Pinpoint the cell where the given text exists, returning its [X, Y] midpoint coordinate. 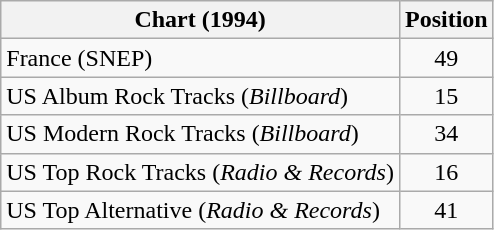
France (SNEP) [200, 58]
16 [446, 172]
US Album Rock Tracks (Billboard) [200, 96]
Chart (1994) [200, 20]
41 [446, 210]
34 [446, 134]
49 [446, 58]
US Top Alternative (Radio & Records) [200, 210]
US Top Rock Tracks (Radio & Records) [200, 172]
US Modern Rock Tracks (Billboard) [200, 134]
Position [446, 20]
15 [446, 96]
